Find where the given text appears and provide that cell's center as [X, Y] coordinate. 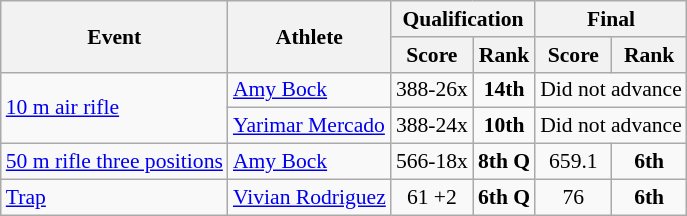
388-26x [432, 90]
61 +2 [432, 197]
Final [611, 19]
388-24x [432, 126]
Trap [114, 197]
566-18x [432, 162]
6th Q [504, 197]
76 [573, 197]
Qualification [463, 19]
50 m rifle three positions [114, 162]
659.1 [573, 162]
14th [504, 90]
10th [504, 126]
8th Q [504, 162]
Vivian Rodriguez [310, 197]
Athlete [310, 36]
Event [114, 36]
10 m air rifle [114, 108]
Yarimar Mercado [310, 126]
